Pinpoint the cell where the given text exists, returning its [x, y] midpoint coordinate. 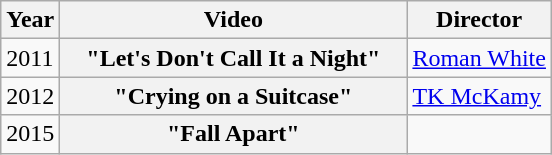
2015 [30, 134]
"Let's Don't Call It a Night" [234, 58]
Roman White [480, 58]
TK McKamy [480, 96]
"Fall Apart" [234, 134]
Video [234, 20]
"Crying on a Suitcase" [234, 96]
Year [30, 20]
Director [480, 20]
2012 [30, 96]
2011 [30, 58]
